Return (X, Y) of the center of cell containing provided text 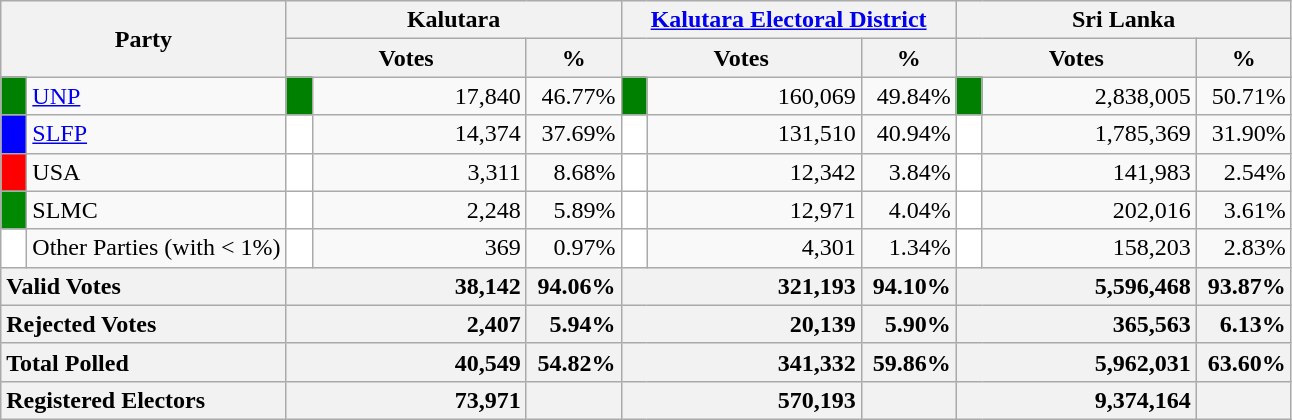
160,069 (754, 96)
1.34% (908, 248)
40,549 (406, 362)
12,342 (754, 172)
5,962,031 (1076, 362)
141,983 (1089, 172)
2.83% (1244, 248)
63.60% (1244, 362)
2,248 (419, 210)
50.71% (1244, 96)
14,374 (419, 134)
20,139 (741, 324)
Party (144, 39)
38,142 (406, 286)
5.90% (908, 324)
Other Parties (with < 1%) (156, 248)
8.68% (574, 172)
Kalutara (454, 20)
202,016 (1089, 210)
Total Polled (144, 362)
0.97% (574, 248)
3.84% (908, 172)
365,563 (1076, 324)
93.87% (1244, 286)
131,510 (754, 134)
4.04% (908, 210)
1,785,369 (1089, 134)
2,838,005 (1089, 96)
59.86% (908, 362)
USA (156, 172)
3,311 (419, 172)
158,203 (1089, 248)
94.06% (574, 286)
SLMC (156, 210)
570,193 (741, 400)
3.61% (1244, 210)
341,332 (741, 362)
369 (419, 248)
12,971 (754, 210)
UNP (156, 96)
54.82% (574, 362)
6.13% (1244, 324)
17,840 (419, 96)
Registered Electors (144, 400)
5.94% (574, 324)
5,596,468 (1076, 286)
94.10% (908, 286)
73,971 (406, 400)
321,193 (741, 286)
49.84% (908, 96)
46.77% (574, 96)
40.94% (908, 134)
Sri Lanka (1124, 20)
Kalutara Electoral District (788, 20)
Valid Votes (144, 286)
5.89% (574, 210)
Rejected Votes (144, 324)
37.69% (574, 134)
SLFP (156, 134)
9,374,164 (1076, 400)
2.54% (1244, 172)
4,301 (754, 248)
31.90% (1244, 134)
2,407 (406, 324)
